Determine the (X, Y) coordinate at the center of the cell enclosing the given text.  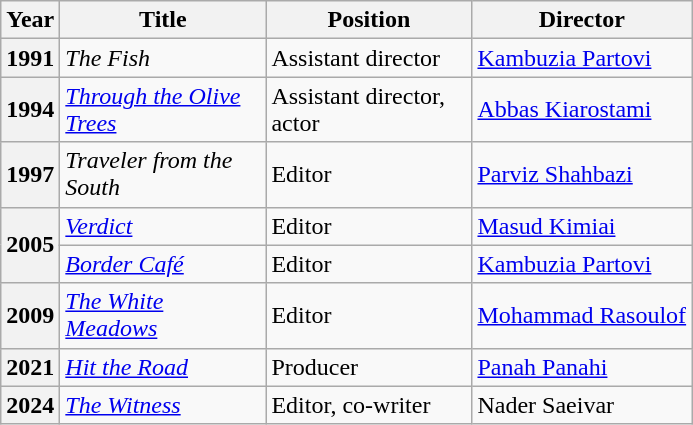
Director (582, 20)
Panah Panahi (582, 367)
Parviz Shahbazi (582, 174)
Mohammad Rasoulof (582, 316)
Abbas Kiarostami (582, 110)
Nader Saeivar (582, 405)
2009 (30, 316)
The Fish (163, 58)
The White Meadows (163, 316)
Border Café (163, 264)
Traveler from the South (163, 174)
Assistant director (369, 58)
1997 (30, 174)
Position (369, 20)
Year (30, 20)
Masud Kimiai (582, 226)
Hit the Road (163, 367)
2024 (30, 405)
Assistant director, actor (369, 110)
Editor, co-writer (369, 405)
Through the Olive Trees (163, 110)
2021 (30, 367)
Title (163, 20)
The Witness (163, 405)
2005 (30, 245)
1994 (30, 110)
1991 (30, 58)
Producer (369, 367)
Verdict (163, 226)
